Determine the (X, Y) coordinate at the center of the cell enclosing the given text.  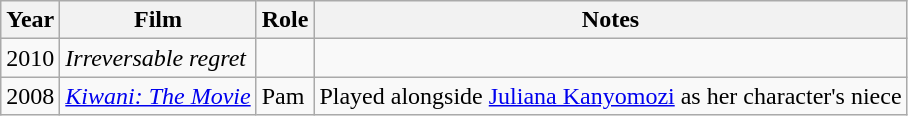
Played alongside Juliana Kanyomozi as her character's niece (610, 96)
2010 (30, 58)
Role (285, 20)
2008 (30, 96)
Notes (610, 20)
Irreversable regret (158, 58)
Pam (285, 96)
Year (30, 20)
Film (158, 20)
Kiwani: The Movie (158, 96)
